Search for the cell housing the specified text and yield its [X, Y] center coordinate. 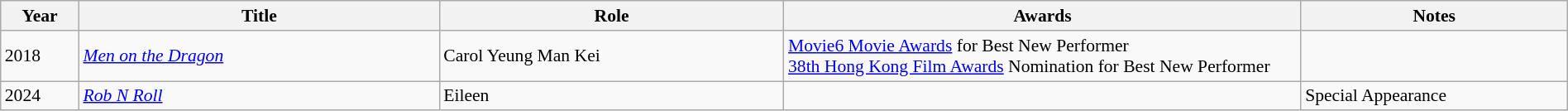
2018 [40, 56]
Men on the Dragon [259, 56]
Rob N Roll [259, 96]
Notes [1434, 16]
Year [40, 16]
2024 [40, 96]
Eileen [612, 96]
Awards [1042, 16]
Special Appearance [1434, 96]
Movie6 Movie Awards for Best New Performer 38th Hong Kong Film Awards Nomination for Best New Performer [1042, 56]
Title [259, 16]
Role [612, 16]
Carol Yeung Man Kei [612, 56]
